Extract the [X, Y] coordinate from the center of the cell holding the provided text.  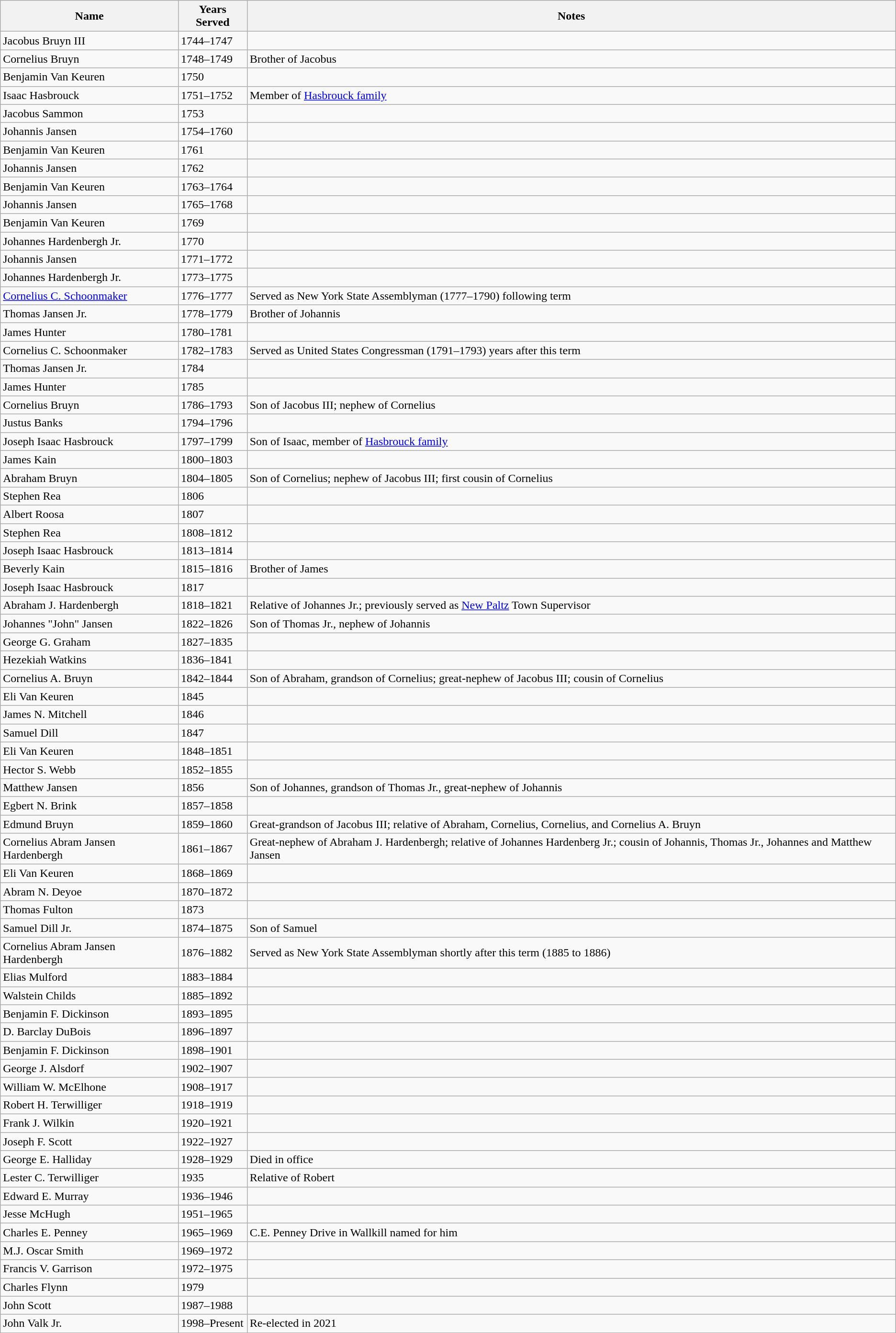
Lester C. Terwilliger [90, 1178]
Edmund Bruyn [90, 824]
Thomas Fulton [90, 910]
Son of Isaac, member of Hasbrouck family [571, 441]
Hezekiah Watkins [90, 660]
1846 [213, 715]
1808–1812 [213, 533]
George J. Alsdorf [90, 1068]
Samuel Dill Jr. [90, 928]
1922–1927 [213, 1142]
John Valk Jr. [90, 1323]
1836–1841 [213, 660]
Elias Mulford [90, 977]
1935 [213, 1178]
1765–1768 [213, 204]
Great-nephew of Abraham J. Hardenbergh; relative of Johannes Hardenberg Jr.; cousin of Johannis, Thomas Jr., Johannes and Matthew Jansen [571, 849]
1744–1747 [213, 41]
1817 [213, 587]
1928–1929 [213, 1160]
1818–1821 [213, 605]
1778–1779 [213, 314]
1780–1781 [213, 332]
Egbert N. Brink [90, 806]
1763–1764 [213, 186]
1800–1803 [213, 459]
Son of Cornelius; nephew of Jacobus III; first cousin of Cornelius [571, 478]
Edward E. Murray [90, 1196]
Son of Johannes, grandson of Thomas Jr., great-nephew of Johannis [571, 787]
Notes [571, 16]
1776–1777 [213, 296]
1876–1882 [213, 952]
1785 [213, 387]
Abraham Bruyn [90, 478]
Re-elected in 2021 [571, 1323]
1868–1869 [213, 874]
1873 [213, 910]
Name [90, 16]
Brother of Johannis [571, 314]
Son of Abraham, grandson of Cornelius; great-nephew of Jacobus III; cousin of Cornelius [571, 678]
1807 [213, 514]
1870–1872 [213, 892]
Jacobus Sammon [90, 113]
1852–1855 [213, 769]
1857–1858 [213, 806]
1848–1851 [213, 751]
Great-grandson of Jacobus III; relative of Abraham, Cornelius, Cornelius, and Cornelius A. Bruyn [571, 824]
1861–1867 [213, 849]
Cornelius A. Bruyn [90, 678]
1762 [213, 168]
1822–1826 [213, 624]
Francis V. Garrison [90, 1269]
1797–1799 [213, 441]
1965–1969 [213, 1232]
Son of Jacobus III; nephew of Cornelius [571, 405]
1896–1897 [213, 1032]
James Kain [90, 459]
1969–1972 [213, 1251]
Served as New York State Assemblyman (1777–1790) following term [571, 296]
Charles E. Penney [90, 1232]
1753 [213, 113]
Brother of Jacobus [571, 59]
1782–1783 [213, 350]
1987–1988 [213, 1305]
1883–1884 [213, 977]
Albert Roosa [90, 514]
D. Barclay DuBois [90, 1032]
Relative of Johannes Jr.; previously served as New Paltz Town Supervisor [571, 605]
1751–1752 [213, 95]
Samuel Dill [90, 733]
1754–1760 [213, 132]
1920–1921 [213, 1123]
1748–1749 [213, 59]
1951–1965 [213, 1214]
1806 [213, 496]
1842–1844 [213, 678]
M.J. Oscar Smith [90, 1251]
1750 [213, 77]
1784 [213, 369]
1770 [213, 241]
Frank J. Wilkin [90, 1123]
Jacobus Bruyn III [90, 41]
Johannes "John" Jansen [90, 624]
Served as New York State Assemblyman shortly after this term (1885 to 1886) [571, 952]
Son of Thomas Jr., nephew of Johannis [571, 624]
1761 [213, 150]
George G. Graham [90, 642]
Relative of Robert [571, 1178]
1804–1805 [213, 478]
Charles Flynn [90, 1287]
Served as United States Congressman (1791–1793) years after this term [571, 350]
1786–1793 [213, 405]
1972–1975 [213, 1269]
1902–1907 [213, 1068]
Hector S. Webb [90, 769]
Member of Hasbrouck family [571, 95]
William W. McElhone [90, 1087]
Years Served [213, 16]
1794–1796 [213, 423]
1979 [213, 1287]
Son of Samuel [571, 928]
Abraham J. Hardenbergh [90, 605]
1845 [213, 696]
1898–1901 [213, 1050]
1771–1772 [213, 259]
Joseph F. Scott [90, 1142]
1908–1917 [213, 1087]
Beverly Kain [90, 569]
C.E. Penney Drive in Wallkill named for him [571, 1232]
Died in office [571, 1160]
Matthew Jansen [90, 787]
Walstein Childs [90, 996]
Robert H. Terwilliger [90, 1105]
James N. Mitchell [90, 715]
1874–1875 [213, 928]
John Scott [90, 1305]
1918–1919 [213, 1105]
Brother of James [571, 569]
1856 [213, 787]
Jesse McHugh [90, 1214]
1859–1860 [213, 824]
1885–1892 [213, 996]
1827–1835 [213, 642]
George E. Halliday [90, 1160]
Isaac Hasbrouck [90, 95]
1998–Present [213, 1323]
1769 [213, 223]
1936–1946 [213, 1196]
1815–1816 [213, 569]
1773–1775 [213, 278]
Abram N. Deyoe [90, 892]
1893–1895 [213, 1014]
Justus Banks [90, 423]
1813–1814 [213, 551]
1847 [213, 733]
